Return [X, Y] of the center of cell containing provided text 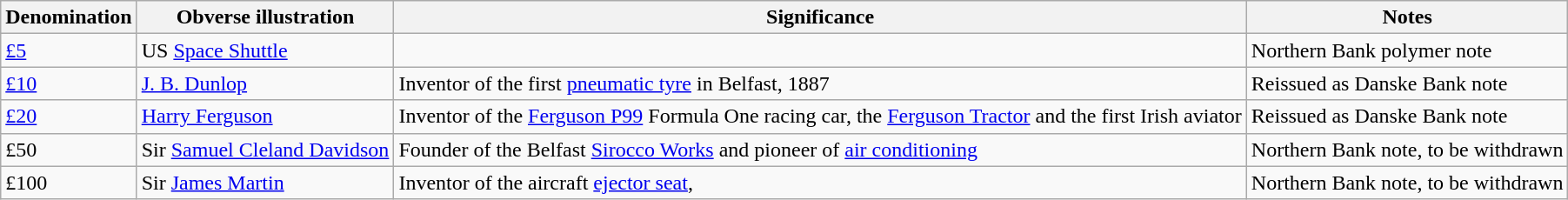
Sir Samuel Cleland Davidson [265, 150]
J. B. Dunlop [265, 83]
Significance [820, 17]
Denomination [69, 17]
US Space Shuttle [265, 50]
£5 [69, 50]
Founder of the Belfast Sirocco Works and pioneer of air conditioning [820, 150]
Inventor of the Ferguson P99 Formula One racing car, the Ferguson Tractor and the first Irish aviator [820, 117]
Northern Bank polymer note [1407, 50]
Sir James Martin [265, 183]
£20 [69, 117]
£100 [69, 183]
Harry Ferguson [265, 117]
Obverse illustration [265, 17]
Notes [1407, 17]
£50 [69, 150]
Inventor of the first pneumatic tyre in Belfast, 1887 [820, 83]
£10 [69, 83]
Inventor of the aircraft ejector seat, [820, 183]
